Return the [x, y] coordinate for the center point of the cell that contains the specified text.  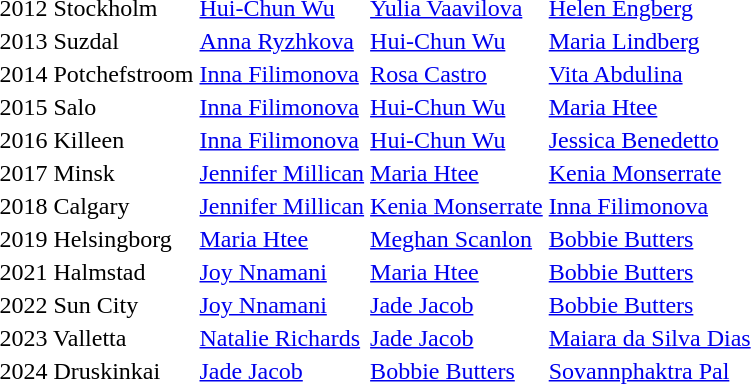
Natalie Richards [282, 338]
Rosa Castro [457, 74]
Kenia Monserrate [457, 206]
Anna Ryzhkova [282, 41]
Meghan Scanlon [457, 239]
